Extract the [X, Y] coordinate from the center of the cell holding the provided text.  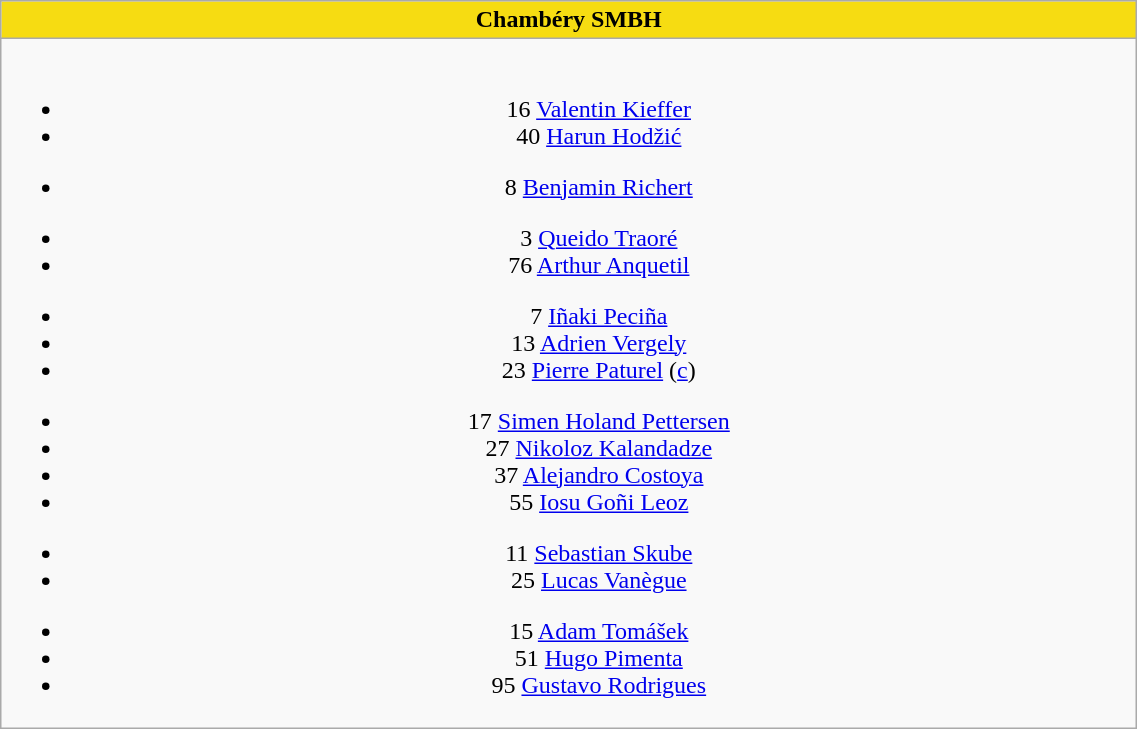
Chambéry SMBH [569, 20]
